Locate the cell with the specified text and output its (X, Y) center coordinate. 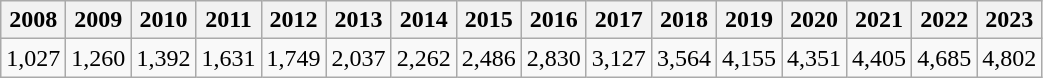
2017 (618, 20)
4,685 (944, 58)
4,802 (1010, 58)
2015 (488, 20)
2014 (424, 20)
2020 (814, 20)
4,405 (880, 58)
3,564 (684, 58)
1,749 (294, 58)
2009 (98, 20)
2019 (748, 20)
3,127 (618, 58)
2,262 (424, 58)
2,830 (554, 58)
2013 (358, 20)
1,631 (228, 58)
2011 (228, 20)
2012 (294, 20)
2016 (554, 20)
1,392 (164, 58)
2,037 (358, 58)
1,027 (34, 58)
1,260 (98, 58)
4,155 (748, 58)
2,486 (488, 58)
2021 (880, 20)
2018 (684, 20)
2008 (34, 20)
2023 (1010, 20)
2010 (164, 20)
2022 (944, 20)
4,351 (814, 58)
